From the cell containing the given text, extract its center point as (X, Y) coordinate. 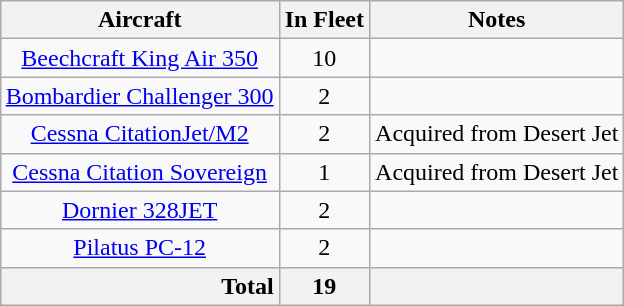
In Fleet (324, 20)
Beechcraft King Air 350 (140, 58)
Dornier 328JET (140, 210)
1 (324, 172)
Pilatus PC-12 (140, 248)
Aircraft (140, 20)
Bombardier Challenger 300 (140, 96)
10 (324, 58)
Cessna Citation Sovereign (140, 172)
Notes (497, 20)
19 (324, 286)
Total (140, 286)
Cessna CitationJet/M2 (140, 134)
